Detect which cell encompasses the target text, then output its (x, y) center coordinate. 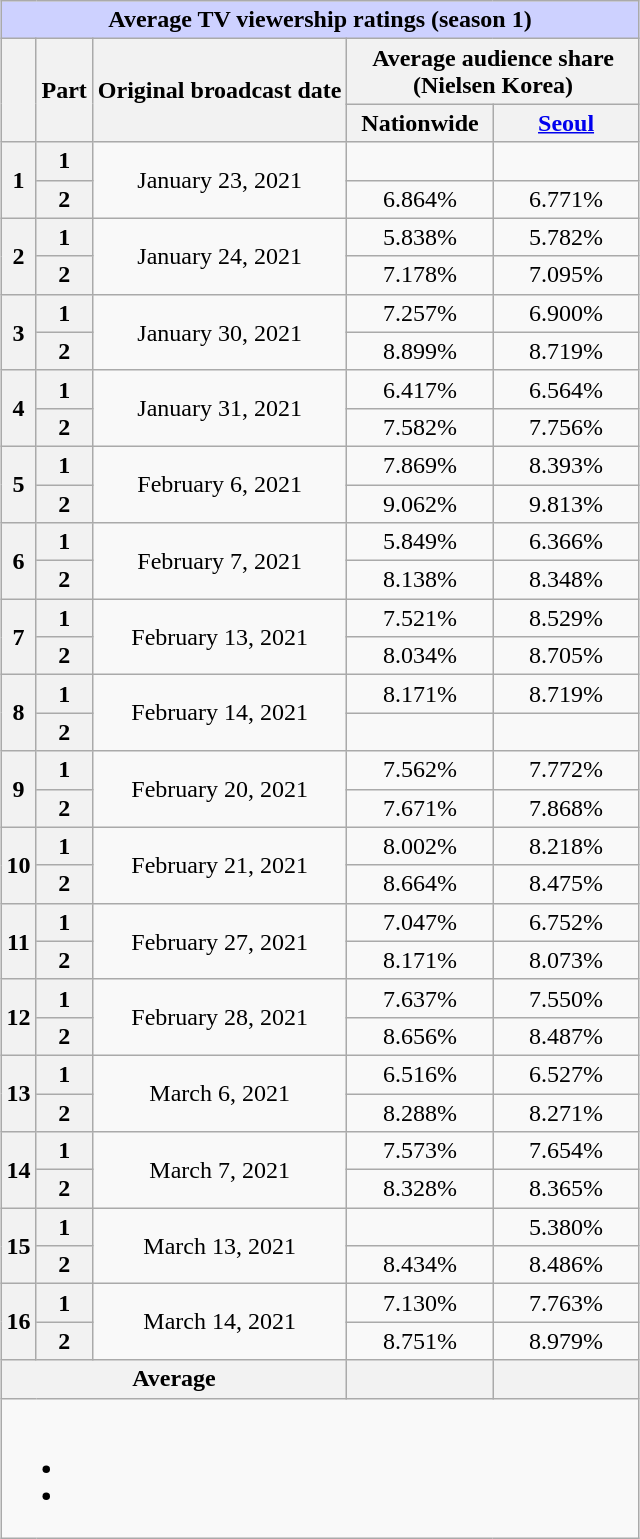
13 (18, 1093)
Part (64, 90)
7.521% (420, 618)
8.487% (566, 1036)
6.752% (566, 922)
7.095% (566, 275)
7.772% (566, 770)
February 20, 2021 (220, 789)
8.073% (566, 960)
8.486% (566, 1265)
7.869% (420, 465)
February 27, 2021 (220, 941)
8.656% (420, 1036)
March 6, 2021 (220, 1093)
February 6, 2021 (220, 484)
7.868% (566, 808)
Average TV viewership ratings (season 1) (320, 20)
8.751% (420, 1341)
8 (18, 713)
Average (174, 1379)
8.138% (420, 580)
March 14, 2021 (220, 1322)
January 31, 2021 (220, 408)
8.002% (420, 846)
6.417% (420, 389)
January 30, 2021 (220, 332)
7.257% (420, 313)
7.130% (420, 1303)
9.062% (420, 503)
January 24, 2021 (220, 256)
7.178% (420, 275)
8.705% (566, 656)
9 (18, 789)
February 28, 2021 (220, 1017)
6.516% (420, 1074)
5.380% (566, 1227)
February 13, 2021 (220, 637)
7.756% (566, 427)
7.550% (566, 998)
11 (18, 941)
10 (18, 865)
6.527% (566, 1074)
3 (18, 332)
8.475% (566, 884)
14 (18, 1170)
8.664% (420, 884)
7.637% (420, 998)
February 21, 2021 (220, 865)
7.582% (420, 427)
8.218% (566, 846)
8.034% (420, 656)
8.271% (566, 1113)
7.654% (566, 1151)
8.529% (566, 618)
7.562% (420, 770)
6 (18, 561)
Seoul (566, 123)
Average audience share(Nielsen Korea) (493, 72)
15 (18, 1246)
12 (18, 1017)
8.328% (420, 1189)
8.288% (420, 1113)
5.782% (566, 237)
8.434% (420, 1265)
8.348% (566, 580)
February 7, 2021 (220, 561)
7.573% (420, 1151)
9.813% (566, 503)
6.366% (566, 542)
5.849% (420, 542)
5.838% (420, 237)
7.047% (420, 922)
January 23, 2021 (220, 180)
8.899% (420, 351)
March 7, 2021 (220, 1170)
5 (18, 484)
6.771% (566, 199)
8.393% (566, 465)
4 (18, 408)
6.564% (566, 389)
8.365% (566, 1189)
16 (18, 1322)
Nationwide (420, 123)
7.763% (566, 1303)
6.900% (566, 313)
6.864% (420, 199)
March 13, 2021 (220, 1246)
Original broadcast date (220, 90)
7.671% (420, 808)
February 14, 2021 (220, 713)
8.979% (566, 1341)
7 (18, 637)
